Detect which cell encompasses the target text, then output its (x, y) center coordinate. 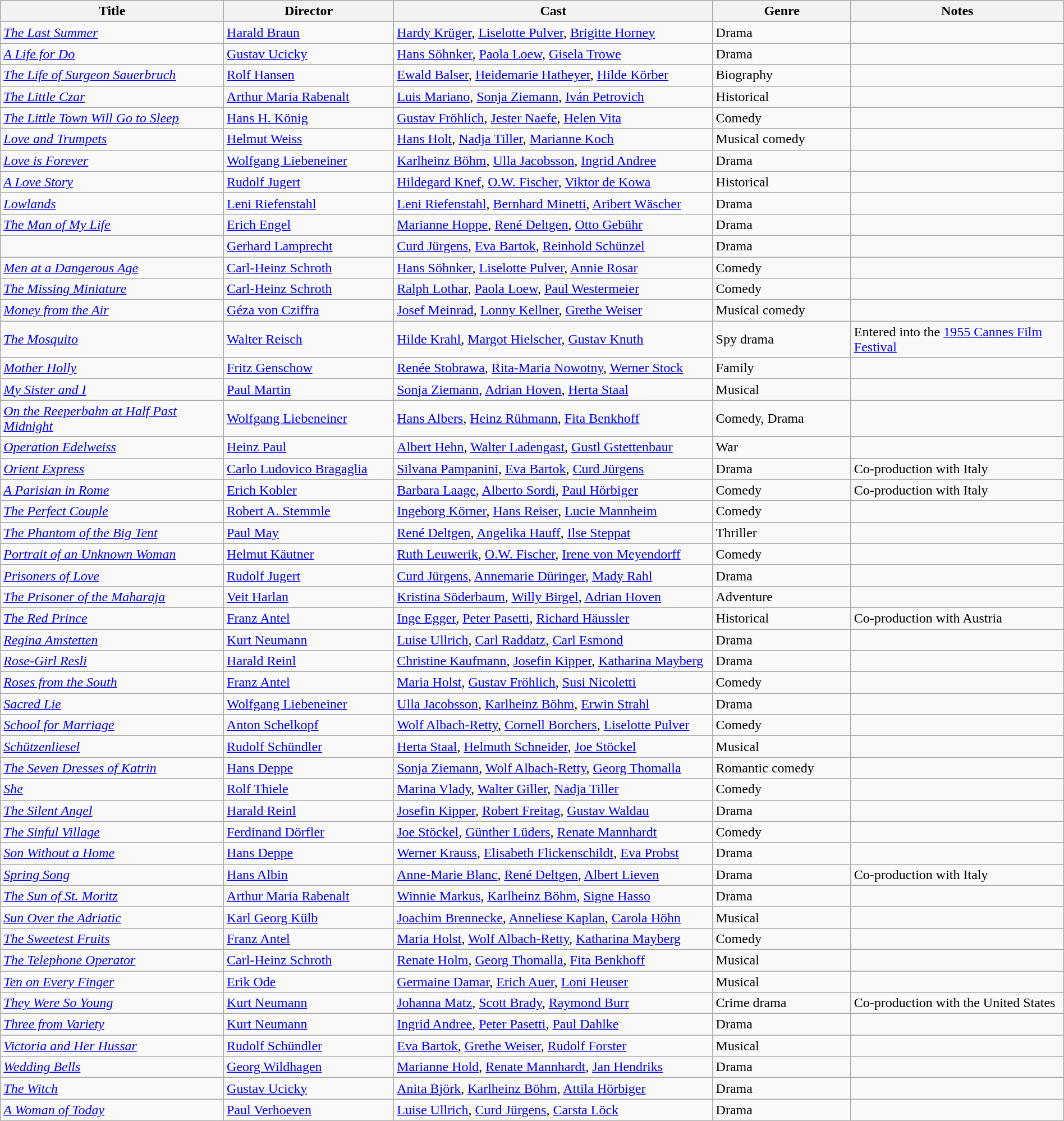
Rolf Thiele (309, 789)
Robert A. Stemmle (309, 511)
Karlheinz Böhm, Ulla Jacobsson, Ingrid Andree (553, 161)
Sonja Ziemann, Adrian Hoven, Herta Staal (553, 390)
Luise Ullrich, Curd Jürgens, Carsta Löck (553, 1110)
The Sweetest Fruits (112, 939)
Marianne Hold, Renate Mannhardt, Jan Hendriks (553, 1067)
Paul May (309, 533)
Leni Riefenstahl (309, 203)
The Little Czar (112, 97)
Lowlands (112, 203)
The Silent Angel (112, 811)
Ruth Leuwerik, O.W. Fischer, Irene von Meyendorff (553, 554)
My Sister and I (112, 390)
Inge Egger, Peter Pasetti, Richard Häussler (553, 618)
Curd Jürgens, Eva Bartok, Reinhold Schünzel (553, 246)
Comedy, Drama (782, 419)
Wedding Bells (112, 1067)
Heinz Paul (309, 447)
The Sun of St. Moritz (112, 896)
A Woman of Today (112, 1110)
The Perfect Couple (112, 511)
Rose-Girl Resli (112, 661)
Ulla Jacobsson, Karlheinz Böhm, Erwin Strahl (553, 704)
Ingrid Andree, Peter Pasetti, Paul Dahlke (553, 1024)
Operation Edelweiss (112, 447)
Spy drama (782, 339)
Wolf Albach-Retty, Cornell Borchers, Liselotte Pulver (553, 725)
Luis Mariano, Sonja Ziemann, Iván Petrovich (553, 97)
Victoria and Her Hussar (112, 1046)
Fritz Genschow (309, 368)
Crime drama (782, 1003)
Adventure (782, 597)
Renate Holm, Georg Thomalla, Fita Benkhoff (553, 960)
Regina Amstetten (112, 639)
Title (112, 11)
Sun Over the Adriatic (112, 917)
Ingeborg Körner, Hans Reiser, Lucie Mannheim (553, 511)
Mother Holly (112, 368)
The Seven Dresses of Katrin (112, 768)
Helmut Käutner (309, 554)
Gerhard Lamprecht (309, 246)
Kristina Söderbaum, Willy Birgel, Adrian Hoven (553, 597)
Veit Harlan (309, 597)
Spring Song (112, 875)
The Sinful Village (112, 832)
The Phantom of the Big Tent (112, 533)
School for Marriage (112, 725)
Anton Schelkopf (309, 725)
Prisoners of Love (112, 575)
Silvana Pampanini, Eva Bartok, Curd Jürgens (553, 469)
Joe Stöckel, Günther Lüders, Renate Mannhardt (553, 832)
Orient Express (112, 469)
Thriller (782, 533)
Karl Georg Külb (309, 917)
Albert Hehn, Walter Ladengast, Gustl Gstettenbaur (553, 447)
A Life for Do (112, 54)
Co-production with the United States (957, 1003)
Hans Albers, Heinz Rühmann, Fita Benkhoff (553, 419)
Hilde Krahl, Margot Hielscher, Gustav Knuth (553, 339)
A Love Story (112, 182)
Josefin Kipper, Robert Freitag, Gustav Waldau (553, 811)
The Last Summer (112, 33)
Roses from the South (112, 683)
Sonja Ziemann, Wolf Albach-Retty, Georg Thomalla (553, 768)
Rolf Hansen (309, 75)
A Parisian in Rome (112, 490)
Hans Albin (309, 875)
Hans H. König (309, 118)
Anita Björk, Karlheinz Böhm, Attila Hörbiger (553, 1088)
Anne-Marie Blanc, René Deltgen, Albert Lieven (553, 875)
Love and Trumpets (112, 139)
Hans Holt, Nadja Tiller, Marianne Koch (553, 139)
Romantic comedy (782, 768)
Marianne Hoppe, René Deltgen, Otto Gebühr (553, 225)
The Missing Miniature (112, 289)
Ralph Lothar, Paola Loew, Paul Westermeier (553, 289)
Three from Variety (112, 1024)
The Red Prince (112, 618)
René Deltgen, Angelika Hauff, Ilse Steppat (553, 533)
Gustav Fröhlich, Jester Naefe, Helen Vita (553, 118)
War (782, 447)
Men at a Dangerous Age (112, 268)
Winnie Markus, Karlheinz Böhm, Signe Hasso (553, 896)
Paul Verhoeven (309, 1110)
Germaine Damar, Erich Auer, Loni Heuser (553, 982)
Géza von Cziffra (309, 310)
Son Without a Home (112, 853)
Maria Holst, Wolf Albach-Retty, Katharina Mayberg (553, 939)
The Little Town Will Go to Sleep (112, 118)
Biography (782, 75)
Paul Martin (309, 390)
Sacred Lie (112, 704)
Hans Söhnker, Paola Loew, Gisela Trowe (553, 54)
Christine Kaufmann, Josefin Kipper, Katharina Mayberg (553, 661)
Herta Staal, Helmuth Schneider, Joe Stöckel (553, 747)
Notes (957, 11)
Leni Riefenstahl, Bernhard Minetti, Aribert Wäscher (553, 203)
Erik Ode (309, 982)
Maria Holst, Gustav Fröhlich, Susi Nicoletti (553, 683)
They Were So Young (112, 1003)
Josef Meinrad, Lonny Kellner, Grethe Weiser (553, 310)
Renée Stobrawa, Rita-Maria Nowotny, Werner Stock (553, 368)
Marina Vlady, Walter Giller, Nadja Tiller (553, 789)
She (112, 789)
Hardy Krüger, Liselotte Pulver, Brigitte Horney (553, 33)
Barbara Laage, Alberto Sordi, Paul Hörbiger (553, 490)
Family (782, 368)
Eva Bartok, Grethe Weiser, Rudolf Forster (553, 1046)
Hans Söhnker, Liselotte Pulver, Annie Rosar (553, 268)
Werner Krauss, Elisabeth Flickenschildt, Eva Probst (553, 853)
Ten on Every Finger (112, 982)
The Telephone Operator (112, 960)
Love is Forever (112, 161)
Harald Braun (309, 33)
The Mosquito (112, 339)
Joachim Brennecke, Anneliese Kaplan, Carola Höhn (553, 917)
The Prisoner of the Maharaja (112, 597)
Erich Engel (309, 225)
Johanna Matz, Scott Brady, Raymond Burr (553, 1003)
Ewald Balser, Heidemarie Hatheyer, Hilde Körber (553, 75)
Helmut Weiss (309, 139)
Georg Wildhagen (309, 1067)
The Life of Surgeon Sauerbruch (112, 75)
Ferdinand Dörfler (309, 832)
Co-production with Austria (957, 618)
Money from the Air (112, 310)
Schützenliesel (112, 747)
Curd Jürgens, Annemarie Düringer, Mady Rahl (553, 575)
Cast (553, 11)
Luise Ullrich, Carl Raddatz, Carl Esmond (553, 639)
The Man of My Life (112, 225)
Hildegard Knef, O.W. Fischer, Viktor de Kowa (553, 182)
Entered into the 1955 Cannes Film Festival (957, 339)
Walter Reisch (309, 339)
Genre (782, 11)
On the Reeperbahn at Half Past Midnight (112, 419)
Erich Kobler (309, 490)
Carlo Ludovico Bragaglia (309, 469)
The Witch (112, 1088)
Director (309, 11)
Portrait of an Unknown Woman (112, 554)
